Search for the cell housing the specified text and yield its [x, y] center coordinate. 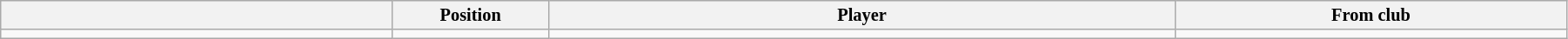
Player [862, 15]
Position [471, 15]
From club [1371, 15]
